Scan for the cell matching the given text and deliver its [x, y] coordinate at center. 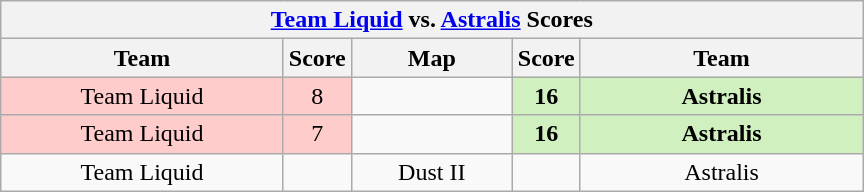
Team Liquid vs. Astralis Scores [432, 20]
7 [317, 134]
8 [317, 96]
Dust II [432, 172]
Map [432, 58]
